Output the [X, Y] coordinate of the center of the cell containing the given text.  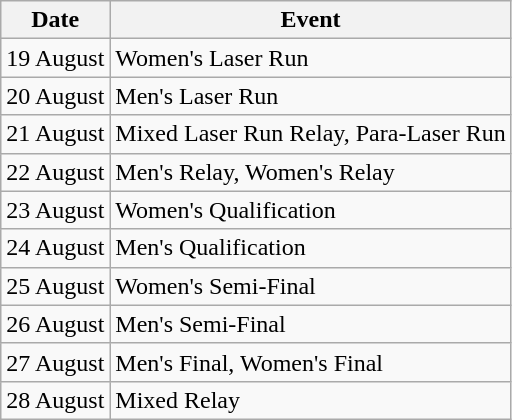
20 August [56, 96]
Mixed Relay [310, 400]
22 August [56, 172]
Women's Laser Run [310, 58]
26 August [56, 324]
Mixed Laser Run Relay, Para-Laser Run [310, 134]
24 August [56, 248]
21 August [56, 134]
Women's Qualification [310, 210]
19 August [56, 58]
Men's Laser Run [310, 96]
Men's Qualification [310, 248]
28 August [56, 400]
25 August [56, 286]
27 August [56, 362]
23 August [56, 210]
Men's Semi-Final [310, 324]
Men's Relay, Women's Relay [310, 172]
Event [310, 20]
Women's Semi-Final [310, 286]
Men's Final, Women's Final [310, 362]
Date [56, 20]
